Return the [x, y] coordinate for the center point of the cell that contains the specified text.  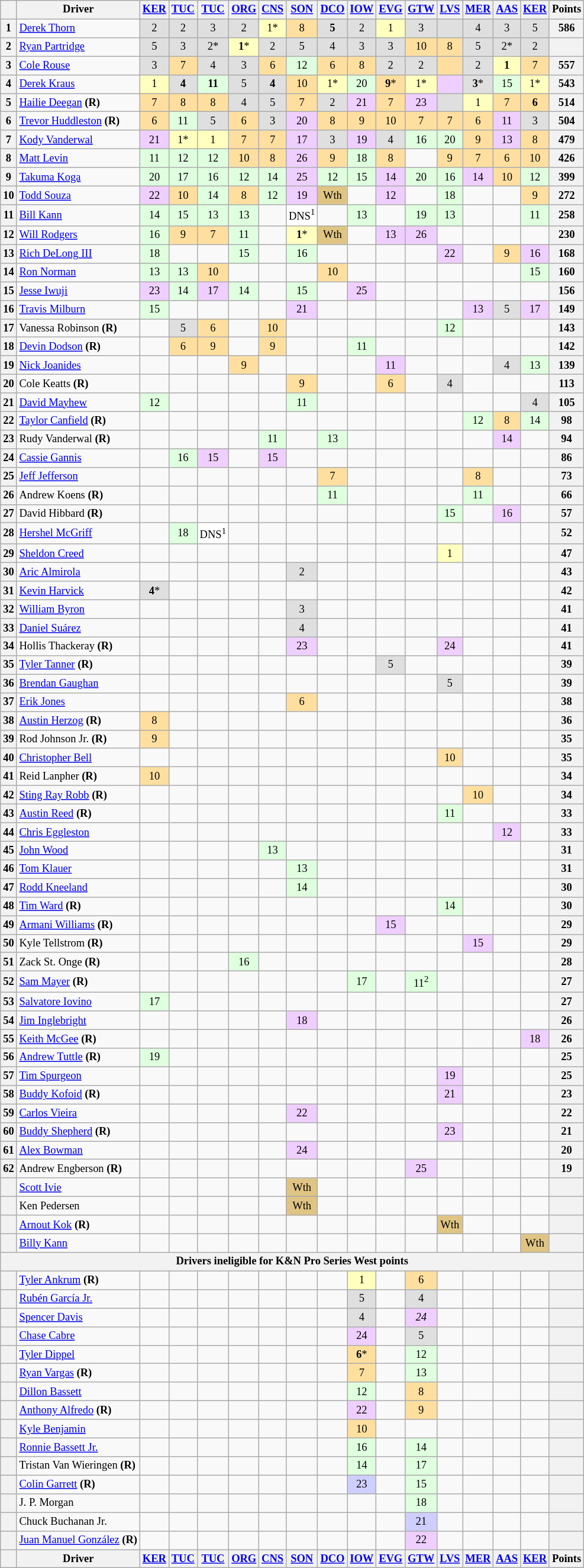
Ron Norman [78, 272]
David Mayhew [78, 403]
Tyler Dippel [78, 1354]
Buddy Kofoid (R) [78, 1095]
Trevor Huddleston (R) [78, 121]
David Hibbard (R) [78, 514]
Devin Dodson (R) [78, 347]
Bill Kann [78, 215]
Vanessa Robinson (R) [78, 328]
Rudy Vanderwal (R) [78, 439]
61 [8, 1151]
Juan Manuel González (R) [78, 1540]
Chris Eggleston [78, 832]
Kevin Harvick [78, 591]
143 [566, 328]
557 [566, 65]
Kody Vanderwal [78, 140]
Ronnie Bassett Jr. [78, 1448]
Ken Pedersen [78, 1206]
Dillon Bassett [78, 1392]
58 [8, 1095]
Drivers ineligible for K&N Pro Series West points [292, 1262]
Rodd Kneeland [78, 888]
94 [566, 439]
426 [566, 159]
Armani Williams (R) [78, 925]
Ryan Partridge [78, 47]
Austin Herzog (R) [78, 721]
73 [566, 477]
Tristan Van Wieringen (R) [78, 1466]
112 [421, 982]
139 [566, 366]
105 [566, 403]
Keith McGee (R) [78, 1039]
John Wood [78, 851]
54 [8, 1020]
86 [566, 458]
Chuck Buchanan Jr. [78, 1521]
149 [566, 309]
168 [566, 253]
Tyler Tanner (R) [78, 665]
504 [566, 121]
Billy Kann [78, 1243]
479 [566, 140]
Andrew Tuttle (R) [78, 1057]
Taylor Canfield (R) [78, 421]
Kyle Tellstrom (R) [78, 944]
Brendan Gaughan [78, 683]
Andrew Engberson (R) [78, 1168]
Scott Ivie [78, 1187]
Sheldon Creed [78, 554]
Takuma Koga [78, 176]
Reid Lanpher (R) [78, 777]
514 [566, 103]
William Byron [78, 610]
Kyle Benjamin [78, 1429]
48 [8, 907]
44 [8, 832]
230 [566, 236]
142 [566, 347]
Arnout Kok (R) [78, 1224]
98 [566, 421]
Rod Johnson Jr. (R) [78, 739]
Cole Rouse [78, 65]
49 [8, 925]
32 [8, 610]
60 [8, 1132]
46 [8, 869]
Hailie Deegan (R) [78, 103]
59 [8, 1113]
3* [478, 84]
399 [566, 176]
40 [8, 758]
37 [8, 702]
Alex Bowman [78, 1151]
Aric Almirola [78, 572]
160 [566, 272]
55 [8, 1039]
156 [566, 291]
Jeff Jefferson [78, 477]
Travis Milburn [78, 309]
Carlos Vieira [78, 1113]
586 [566, 28]
50 [8, 944]
6* [362, 1354]
Hollis Thackeray (R) [78, 646]
Will Rodgers [78, 236]
Daniel Suárez [78, 627]
Derek Kraus [78, 84]
Andrew Koens (R) [78, 495]
Tom Klauer [78, 869]
113 [566, 384]
Austin Reed (R) [78, 813]
Zack St. Onge (R) [78, 962]
Jesse Iwuji [78, 291]
258 [566, 215]
Rich DeLong III [78, 253]
51 [8, 962]
53 [8, 1002]
Cole Keatts (R) [78, 384]
62 [8, 1168]
Buddy Shepherd (R) [78, 1132]
56 [8, 1057]
Colin Garrett (R) [78, 1485]
Christopher Bell [78, 758]
Erik Jones [78, 702]
Anthony Alfredo (R) [78, 1410]
Jim Inglebright [78, 1020]
J. P. Morgan [78, 1503]
Tim Spurgeon [78, 1076]
9* [391, 84]
Tim Ward (R) [78, 907]
Nick Joanides [78, 366]
Sting Ray Robb (R) [78, 794]
Chase Cabre [78, 1337]
Cassie Gannis [78, 458]
4* [154, 591]
66 [566, 495]
45 [8, 851]
543 [566, 84]
Derek Thorn [78, 28]
Sam Mayer (R) [78, 982]
Ryan Vargas (R) [78, 1373]
Salvatore Iovino [78, 1002]
Hershel McGriff [78, 534]
Spencer Davis [78, 1318]
Tyler Ankrum (R) [78, 1280]
272 [566, 195]
Matt Levin [78, 159]
Rubén García Jr. [78, 1299]
Todd Souza [78, 195]
